Provide the (X, Y) coordinate of the cell's center where the given text is located.  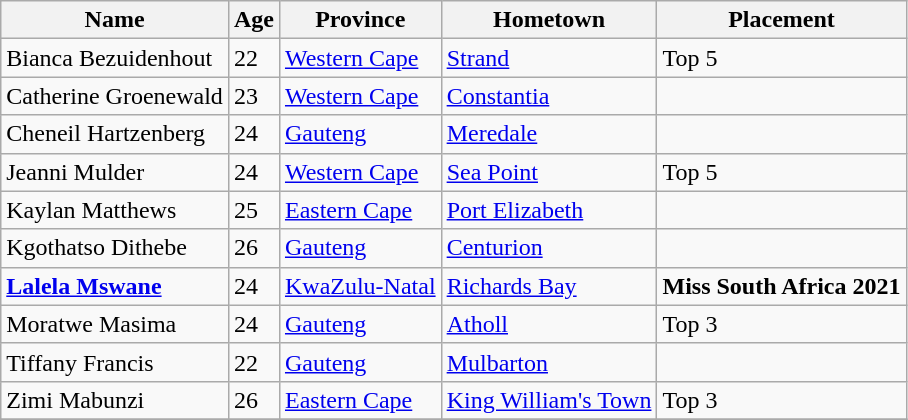
Province (360, 20)
Age (254, 20)
Hometown (549, 20)
Meredale (549, 134)
Name (115, 20)
Kaylan Matthews (115, 210)
Richards Bay (549, 286)
Cheneil Hartzenberg (115, 134)
Miss South Africa 2021 (782, 286)
Mulbarton (549, 362)
Constantia (549, 96)
Zimi Mabunzi (115, 400)
Catherine Groenewald (115, 96)
Centurion (549, 248)
Atholl (549, 324)
Sea Point (549, 172)
Moratwe Masima (115, 324)
Placement (782, 20)
Jeanni Mulder (115, 172)
Tiffany Francis (115, 362)
Bianca Bezuidenhout (115, 58)
23 (254, 96)
25 (254, 210)
Lalela Mswane (115, 286)
Strand (549, 58)
KwaZulu-Natal (360, 286)
King William's Town (549, 400)
Kgothatso Dithebe (115, 248)
Port Elizabeth (549, 210)
